For the text-containing cell, return its midpoint in [x, y] coordinate format. 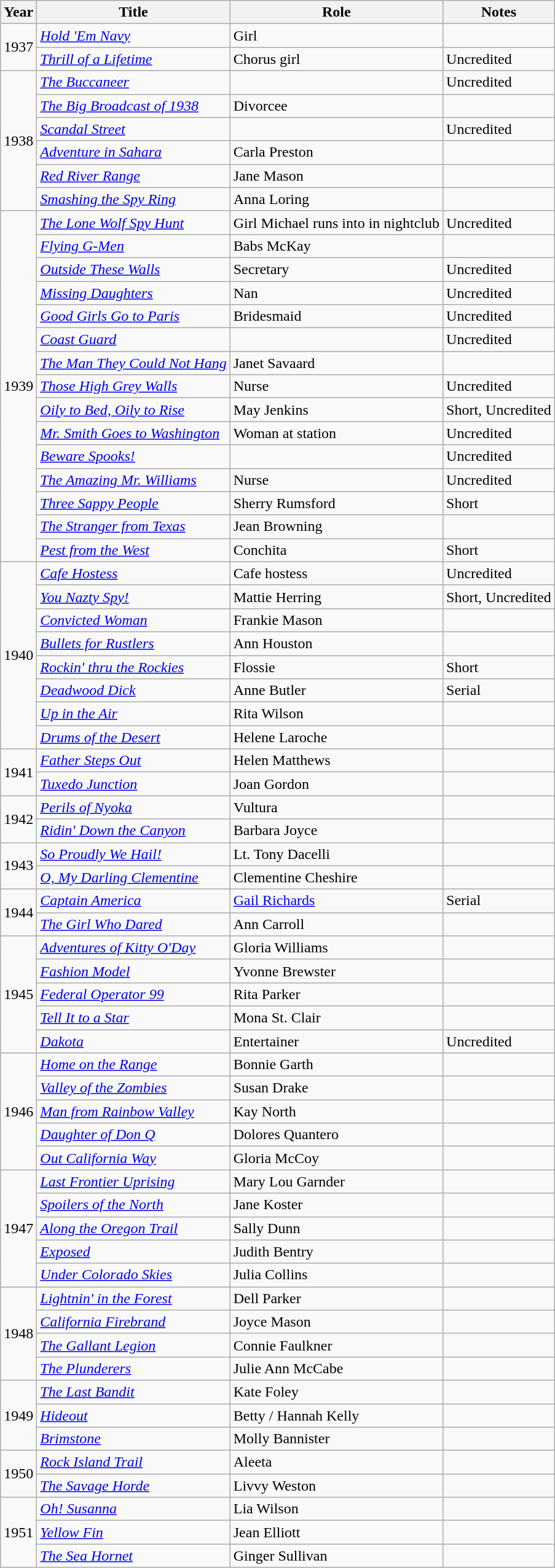
The Amazing Mr. Williams [133, 480]
1939 [18, 386]
Smashing the Spy Ring [133, 199]
California Firebrand [133, 1322]
The Buccaneer [133, 82]
Sherry Rumsford [336, 503]
Lt. Tony Dacelli [336, 854]
Yvonne Brewster [336, 971]
1938 [18, 141]
Ann Carroll [336, 924]
Helene Laroche [336, 737]
1949 [18, 1415]
Livvy Weston [336, 1486]
Adventure in Sahara [133, 152]
Along the Oregon Trail [133, 1228]
Outside These Walls [133, 269]
Joan Gordon [336, 784]
Barbara Joyce [336, 831]
Rock Island Trail [133, 1462]
Yellow Fin [133, 1532]
Three Sappy People [133, 503]
1951 [18, 1532]
Divorcee [336, 106]
Beware Spooks! [133, 457]
Drums of the Desert [133, 737]
Fashion Model [133, 971]
You Nazty Spy! [133, 597]
Entertainer [336, 1041]
Flossie [336, 667]
Valley of the Zombies [133, 1088]
Dakota [133, 1041]
1945 [18, 994]
So Proudly We Hail! [133, 854]
Jane Koster [336, 1205]
Deadwood Dick [133, 691]
O, My Darling Clementine [133, 877]
Under Colorado Skies [133, 1275]
Gloria Williams [336, 947]
Bullets for Rustlers [133, 643]
Anne Butler [336, 691]
Judith Bentry [336, 1252]
Brimstone [133, 1439]
The Girl Who Dared [133, 924]
Dell Parker [336, 1298]
Notes [499, 12]
Clementine Cheshire [336, 877]
The Stranger from Texas [133, 527]
Title [133, 12]
Dolores Quantero [336, 1135]
Hold 'Em Navy [133, 36]
1941 [18, 772]
Woman at station [336, 433]
Tell It to a Star [133, 1017]
Jean Elliott [336, 1532]
1950 [18, 1474]
Year [18, 12]
The Gallant Legion [133, 1345]
Those High Grey Walls [133, 386]
Cafe hostess [336, 573]
Mary Lou Garnder [336, 1182]
Up in the Air [133, 714]
Betty / Hannah Kelly [336, 1415]
Girl Michael runs into in nightclub [336, 222]
Janet Savaard [336, 363]
Captain America [133, 901]
Perils of Nyoka [133, 807]
Role [336, 12]
Bridesmaid [336, 316]
Carla Preston [336, 152]
Rita Parker [336, 994]
Mona St. Clair [336, 1017]
1944 [18, 912]
Nan [336, 293]
Man from Rainbow Valley [133, 1111]
The Lone Wolf Spy Hunt [133, 222]
Ann Houston [336, 643]
1947 [18, 1228]
Flying G-Men [133, 246]
Gail Richards [336, 901]
Joyce Mason [336, 1322]
Exposed [133, 1252]
Spoilers of the North [133, 1205]
Frankie Mason [336, 620]
1940 [18, 655]
Red River Range [133, 176]
Mr. Smith Goes to Washington [133, 433]
Missing Daughters [133, 293]
Tuxedo Junction [133, 784]
Oily to Bed, Oily to Rise [133, 410]
Daughter of Don Q [133, 1135]
Helen Matthews [336, 761]
Susan Drake [336, 1088]
Jane Mason [336, 176]
Julia Collins [336, 1275]
Rockin' thru the Rockies [133, 667]
Rita Wilson [336, 714]
Federal Operator 99 [133, 994]
Hideout [133, 1415]
Julie Ann McCabe [336, 1368]
Last Frontier Uprising [133, 1182]
Mattie Herring [336, 597]
Babs McKay [336, 246]
Scandal Street [133, 129]
The Plunderers [133, 1368]
Ridin' Down the Canyon [133, 831]
The Savage Horde [133, 1486]
Aleeta [336, 1462]
May Jenkins [336, 410]
Conchita [336, 550]
The Man They Could Not Hang [133, 363]
The Last Bandit [133, 1392]
Vultura [336, 807]
Kay North [336, 1111]
Chorus girl [336, 59]
Oh! Susanna [133, 1509]
Jean Browning [336, 527]
Secretary [336, 269]
Thrill of a Lifetime [133, 59]
Out California Way [133, 1158]
Kate Foley [336, 1392]
Lightnin' in the Forest [133, 1298]
Home on the Range [133, 1065]
1937 [18, 47]
The Sea Hornet [133, 1556]
Adventures of Kitty O'Day [133, 947]
Girl [336, 36]
Anna Loring [336, 199]
1942 [18, 819]
Pest from the West [133, 550]
Molly Bannister [336, 1439]
Gloria McCoy [336, 1158]
The Big Broadcast of 1938 [133, 106]
Convicted Woman [133, 620]
Bonnie Garth [336, 1065]
Good Girls Go to Paris [133, 316]
Coast Guard [133, 340]
Cafe Hostess [133, 573]
1943 [18, 866]
1946 [18, 1111]
Ginger Sullivan [336, 1556]
Father Steps Out [133, 761]
Lia Wilson [336, 1509]
1948 [18, 1333]
Connie Faulkner [336, 1345]
Sally Dunn [336, 1228]
